Determine the [X, Y] coordinate at the center of the cell enclosing the given text.  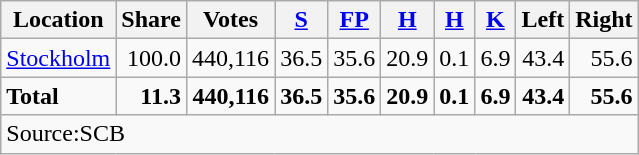
Right [604, 20]
Left [543, 20]
K [496, 20]
11.3 [152, 96]
Votes [230, 20]
Share [152, 20]
Total [58, 96]
Stockholm [58, 58]
100.0 [152, 58]
Source:SCB [320, 134]
FP [354, 20]
S [302, 20]
Location [58, 20]
